Return the [x, y] coordinate for the center point of the cell that contains the specified text.  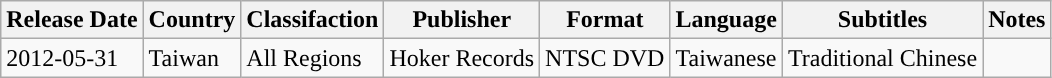
NTSC DVD [605, 58]
Publisher [462, 20]
Language [726, 20]
Classifaction [312, 20]
Format [605, 20]
Notes [1017, 20]
Hoker Records [462, 58]
Country [192, 20]
Release Date [72, 20]
Traditional Chinese [882, 58]
Taiwanese [726, 58]
Subtitles [882, 20]
Taiwan [192, 58]
All Regions [312, 58]
2012-05-31 [72, 58]
